Locate the cell with the specified text and output its [X, Y] center coordinate. 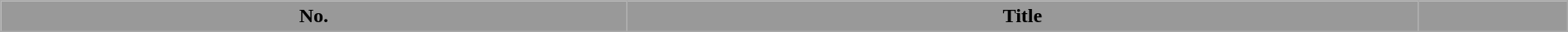
Title [1022, 16]
No. [314, 16]
